Return [x, y] of the center of cell containing provided text 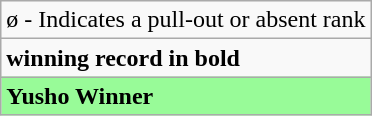
winning record in bold [186, 58]
ø - Indicates a pull-out or absent rank [186, 20]
Yusho Winner [186, 96]
